Pinpoint the cell where the given text exists, returning its [x, y] midpoint coordinate. 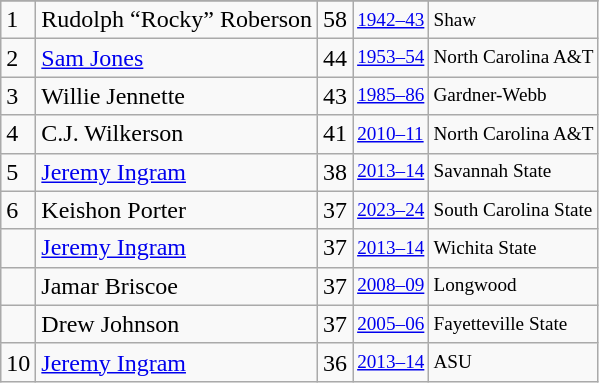
Rudolph “Rocky” Roberson [177, 20]
ASU [514, 362]
Drew Johnson [177, 324]
3 [18, 96]
41 [336, 134]
Shaw [514, 20]
Wichita State [514, 248]
36 [336, 362]
58 [336, 20]
2023–24 [391, 210]
Longwood [514, 286]
5 [18, 172]
Keishon Porter [177, 210]
South Carolina State [514, 210]
Fayetteville State [514, 324]
Sam Jones [177, 58]
Gardner-Webb [514, 96]
1942–43 [391, 20]
2 [18, 58]
1953–54 [391, 58]
38 [336, 172]
4 [18, 134]
1 [18, 20]
10 [18, 362]
43 [336, 96]
Savannah State [514, 172]
1985–86 [391, 96]
2010–11 [391, 134]
6 [18, 210]
C.J. Wilkerson [177, 134]
2008–09 [391, 286]
Jamar Briscoe [177, 286]
44 [336, 58]
2005–06 [391, 324]
Willie Jennette [177, 96]
